Return the (X, Y) coordinate for the center point of the cell that contains the specified text.  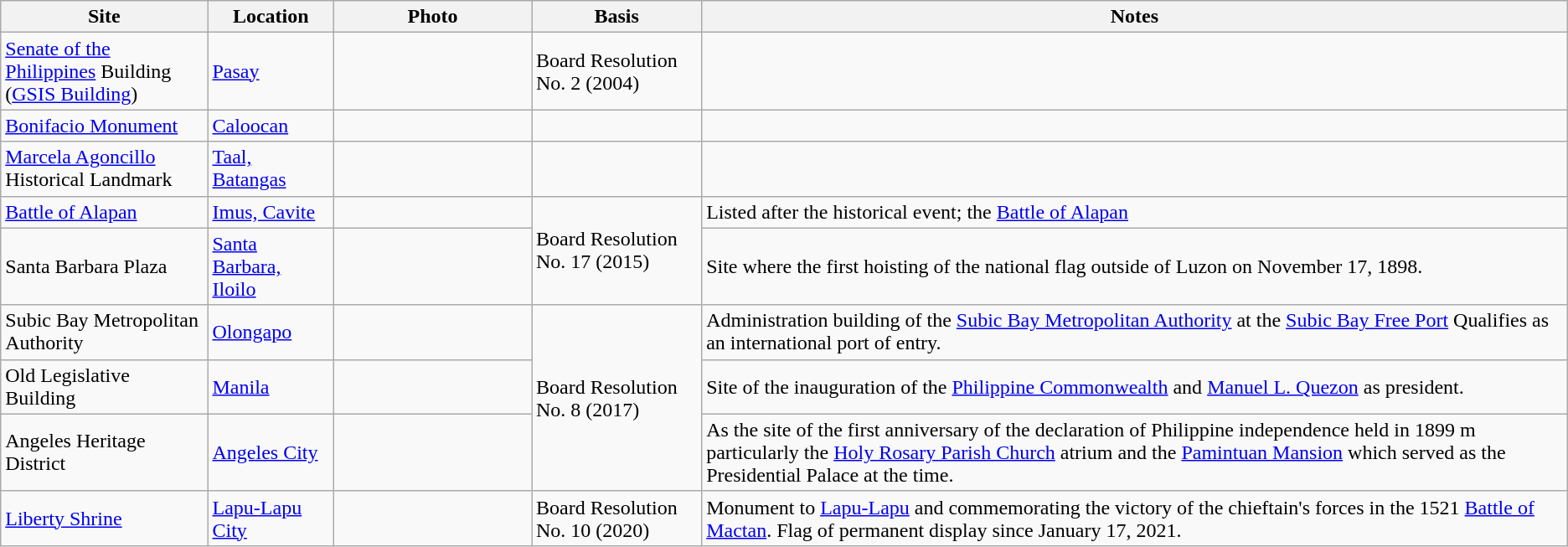
Imus, Cavite (271, 212)
Site (104, 17)
Listed after the historical event; the Battle of Alapan (1135, 212)
Location (271, 17)
Angeles Heritage District (104, 452)
Board Resolution No. 10 (2020) (616, 518)
Site of the inauguration of the Philippine Commonwealth and Manuel L. Quezon as president. (1135, 387)
Liberty Shrine (104, 518)
Marcela Agoncillo Historical Landmark (104, 169)
Photo (432, 17)
Subic Bay Metropolitan Authority (104, 332)
Senate of the Philippines Building(GSIS Building) (104, 71)
Caloocan (271, 126)
Administration building of the Subic Bay Metropolitan Authority at the Subic Bay Free Port Qualifies as an international port of entry. (1135, 332)
Lapu-Lapu City (271, 518)
Pasay (271, 71)
Santa Barbara Plaza (104, 266)
Santa Barbara, Iloilo (271, 266)
Board Resolution No. 8 (2017) (616, 398)
Notes (1135, 17)
Site where the first hoisting of the national flag outside of Luzon on November 17, 1898. (1135, 266)
Bonifacio Monument (104, 126)
Manila (271, 387)
Basis (616, 17)
Board Resolution No. 2 (2004) (616, 71)
Old Legislative Building (104, 387)
Board Resolution No. 17 (2015) (616, 250)
Angeles City (271, 452)
Olongapo (271, 332)
Taal, Batangas (271, 169)
Battle of Alapan (104, 212)
